Provide the (x, y) coordinate of the cell's center where the given text is located.  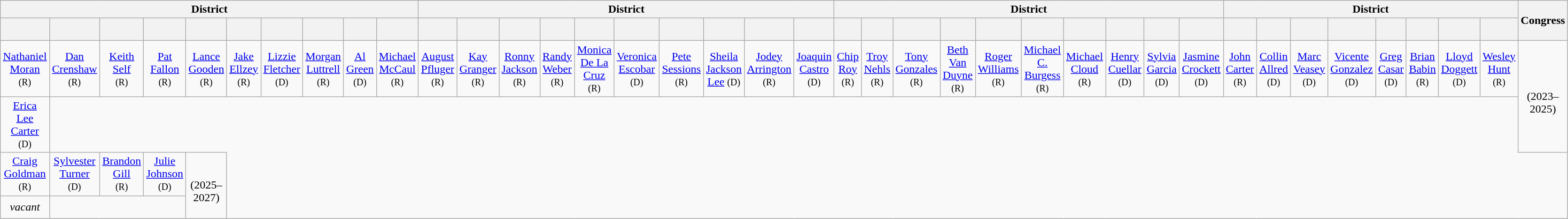
NathanielMoran(R) (25, 68)
JulieJohnson(D) (165, 174)
CollinAllred(D) (1273, 68)
LanceGooden(R) (207, 68)
RonnyJackson(R) (520, 68)
WesleyHunt(R) (1499, 68)
PatFallon(R) (165, 68)
JasmineCrockett(D) (1201, 68)
RandyWeber(R) (557, 68)
JakeEllzey(R) (244, 68)
vacant (25, 207)
MichaelCloud(R) (1085, 68)
MonicaDe La Cruz(R) (594, 68)
VeronicaEscobar(D) (637, 68)
BrandonGill(R) (122, 174)
JoaquinCastro(D) (814, 68)
SylviaGarcia(D) (1161, 68)
JodeyArrington(R) (769, 68)
Michael C.Burgess(R) (1042, 68)
ChipRoy(R) (848, 68)
(2025–2027) (207, 185)
LloydDoggett(D) (1459, 68)
AugustPfluger(R) (438, 68)
JohnCarter(R) (1240, 68)
HenryCuellar(D) (1125, 68)
SylvesterTurner(D) (74, 174)
MorganLuttrell(R) (323, 68)
EricaLeeCarter(D) (25, 125)
BethVan Duyne(R) (957, 68)
RogerWilliams(R) (998, 68)
(2023–2025) (1543, 97)
BrianBabin(R) (1422, 68)
VicenteGonzalez(D) (1352, 68)
GregCasar(D) (1391, 68)
KeithSelf(R) (122, 68)
CraigGoldman(R) (25, 174)
KayGranger(R) (478, 68)
Congress (1543, 21)
SheilaJacksonLee (D) (723, 68)
LizzieFletcher(D) (282, 68)
PeteSessions(R) (682, 68)
AlGreen(D) (360, 68)
MichaelMcCaul(R) (397, 68)
TroyNehls(R) (877, 68)
TonyGonzales(R) (916, 68)
MarcVeasey(D) (1309, 68)
DanCrenshaw(R) (74, 68)
